Capture the cell that displays the provided text and extract its [x, y] central coordinate. 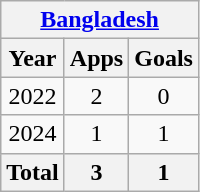
2022 [33, 96]
Total [33, 172]
Bangladesh [100, 20]
0 [164, 96]
2024 [33, 134]
Apps [96, 58]
3 [96, 172]
Goals [164, 58]
Year [33, 58]
2 [96, 96]
